Locate the cell with the specified text and output its (x, y) center coordinate. 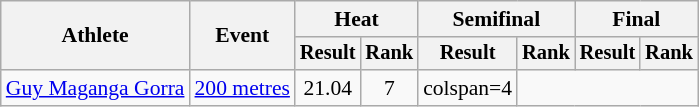
21.04 (328, 88)
Semifinal (496, 19)
7 (389, 88)
Event (242, 36)
Final (636, 19)
Guy Maganga Gorra (96, 88)
200 metres (242, 88)
Athlete (96, 36)
colspan=4 (468, 88)
Heat (356, 19)
